Provide the (x, y) coordinate of the cell's center where the given text is located.  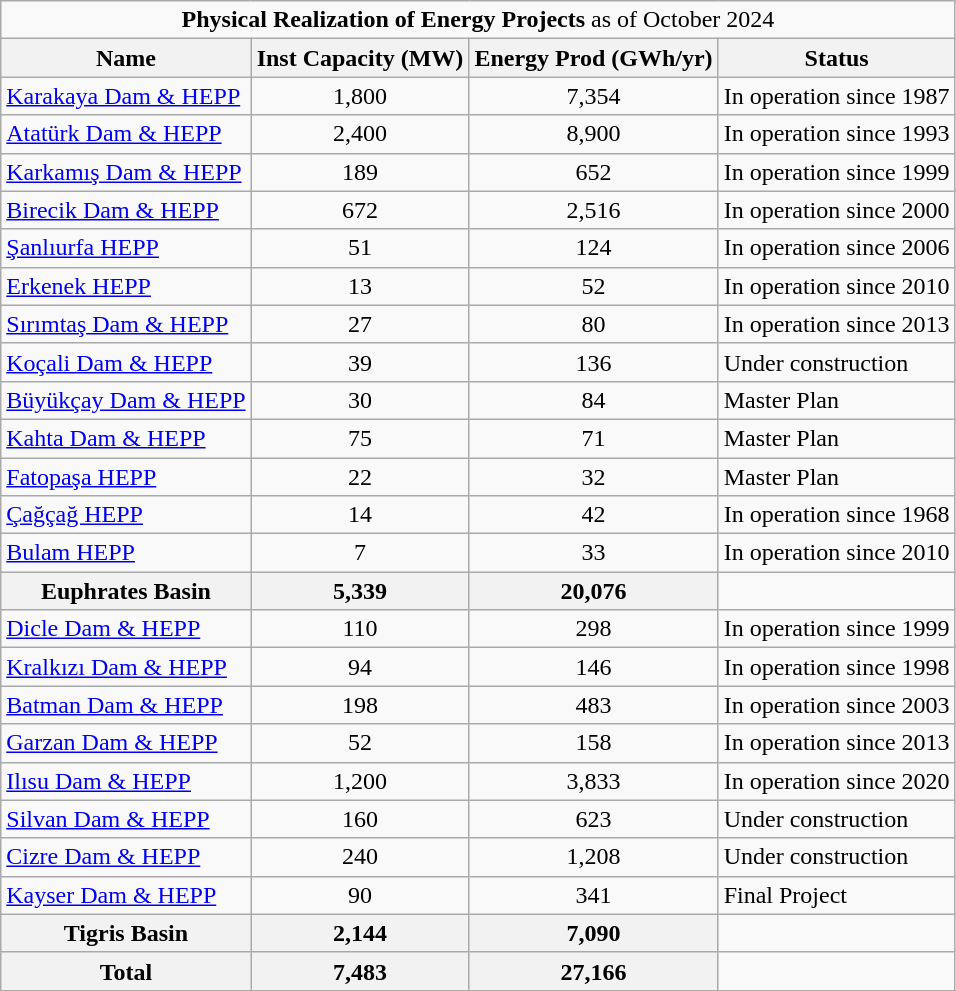
483 (594, 705)
14 (360, 515)
94 (360, 667)
623 (594, 819)
1,800 (360, 96)
Silvan Dam & HEPP (126, 819)
80 (594, 324)
298 (594, 629)
39 (360, 362)
189 (360, 172)
27,166 (594, 971)
In operation since 1998 (836, 667)
In operation since 2020 (836, 781)
1,200 (360, 781)
Physical Realization of Energy Projects as of October 2024 (478, 20)
Status (836, 58)
Garzan Dam & HEPP (126, 743)
158 (594, 743)
In operation since 2003 (836, 705)
2,400 (360, 134)
84 (594, 400)
Kahta Dam & HEPP (126, 438)
In operation since 1968 (836, 515)
Dicle Dam & HEPP (126, 629)
Final Project (836, 895)
341 (594, 895)
90 (360, 895)
32 (594, 477)
Euphrates Basin (126, 591)
Çağçağ HEPP (126, 515)
136 (594, 362)
2,516 (594, 210)
Total (126, 971)
Karkamış Dam & HEPP (126, 172)
51 (360, 248)
In operation since 1987 (836, 96)
Tigris Basin (126, 933)
160 (360, 819)
Batman Dam & HEPP (126, 705)
Inst Capacity (MW) (360, 58)
1,208 (594, 857)
240 (360, 857)
Büyükçay Dam & HEPP (126, 400)
672 (360, 210)
652 (594, 172)
7,090 (594, 933)
In operation since 2000 (836, 210)
In operation since 2006 (836, 248)
75 (360, 438)
Kralkızı Dam & HEPP (126, 667)
8,900 (594, 134)
Ilısu Dam & HEPP (126, 781)
Bulam HEPP (126, 553)
71 (594, 438)
Energy Prod (GWh/yr) (594, 58)
Koçali Dam & HEPP (126, 362)
Karakaya Dam & HEPP (126, 96)
Name (126, 58)
110 (360, 629)
146 (594, 667)
198 (360, 705)
Birecik Dam & HEPP (126, 210)
Fatopaşa HEPP (126, 477)
In operation since 1993 (836, 134)
5,339 (360, 591)
7 (360, 553)
33 (594, 553)
20,076 (594, 591)
Erkenek HEPP (126, 286)
Kayser Dam & HEPP (126, 895)
2,144 (360, 933)
7,483 (360, 971)
Atatürk Dam & HEPP (126, 134)
13 (360, 286)
42 (594, 515)
22 (360, 477)
27 (360, 324)
30 (360, 400)
Cizre Dam & HEPP (126, 857)
Şanlıurfa HEPP (126, 248)
7,354 (594, 96)
124 (594, 248)
3,833 (594, 781)
Sırımtaş Dam & HEPP (126, 324)
